Identify which cell holds the provided text, then report its [x, y] central coordinate. 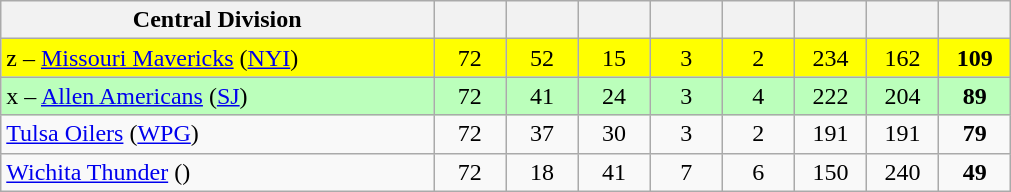
49 [975, 172]
24 [614, 96]
150 [830, 172]
15 [614, 58]
162 [903, 58]
52 [542, 58]
z – Missouri Mavericks (NYI) [218, 58]
Wichita Thunder () [218, 172]
30 [614, 134]
240 [903, 172]
79 [975, 134]
234 [830, 58]
204 [903, 96]
x – Allen Americans (SJ) [218, 96]
6 [758, 172]
222 [830, 96]
7 [686, 172]
18 [542, 172]
89 [975, 96]
109 [975, 58]
37 [542, 134]
Central Division [218, 20]
4 [758, 96]
Tulsa Oilers (WPG) [218, 134]
